Capture the cell that displays the provided text and extract its (x, y) central coordinate. 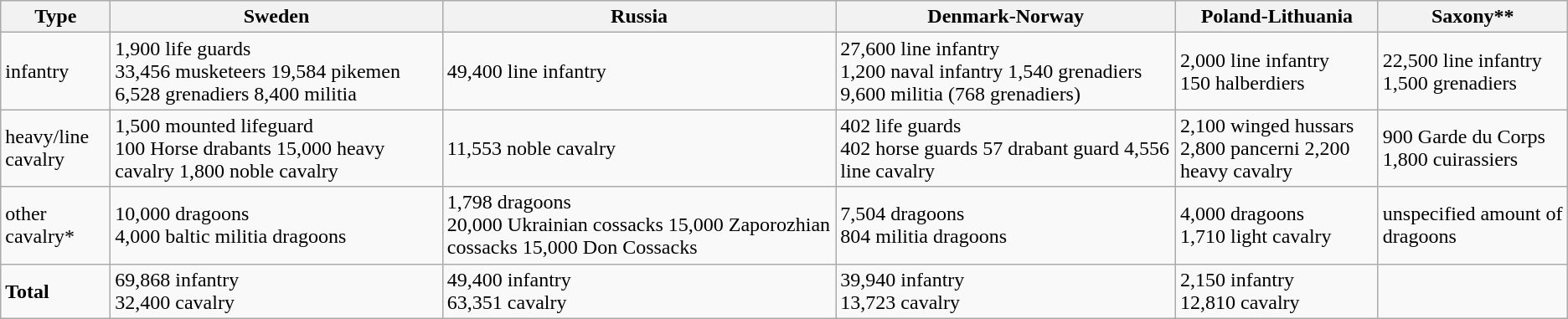
1,900 life guards33,456 musketeers 19,584 pikemen 6,528 grenadiers 8,400 militia (276, 71)
unspecified amount of dragoons (1473, 225)
27,600 line infantry1,200 naval infantry 1,540 grenadiers 9,600 militia (768 grenadiers) (1006, 71)
11,553 noble cavalry (639, 148)
10,000 dragoons4,000 baltic militia dragoons (276, 225)
2,000 line infantry150 halberdiers (1277, 71)
2,150 infantry12,810 cavalry (1277, 291)
Denmark-Norway (1006, 17)
Russia (639, 17)
7,504 dragoons804 militia dragoons (1006, 225)
39,940 infantry13,723 cavalry (1006, 291)
Poland-Lithuania (1277, 17)
1,500 mounted lifeguard100 Horse drabants 15,000 heavy cavalry 1,800 noble cavalry (276, 148)
4,000 dragoons1,710 light cavalry (1277, 225)
heavy/linecavalry (55, 148)
Saxony** (1473, 17)
other cavalry* (55, 225)
Total (55, 291)
1,798 dragoons20,000 Ukrainian cossacks 15,000 Zaporozhian cossacks 15,000 Don Cossacks (639, 225)
402 life guards402 horse guards 57 drabant guard 4,556 line cavalry (1006, 148)
69,868 infantry32,400 cavalry (276, 291)
2,100 winged hussars2,800 pancerni 2,200 heavy cavalry (1277, 148)
49,400 line infantry (639, 71)
Type (55, 17)
900 Garde du Corps1,800 cuirassiers (1473, 148)
infantry (55, 71)
Sweden (276, 17)
49,400 infantry63,351 cavalry (639, 291)
22,500 line infantry1,500 grenadiers (1473, 71)
